From the cell containing the given text, extract its center point as (X, Y) coordinate. 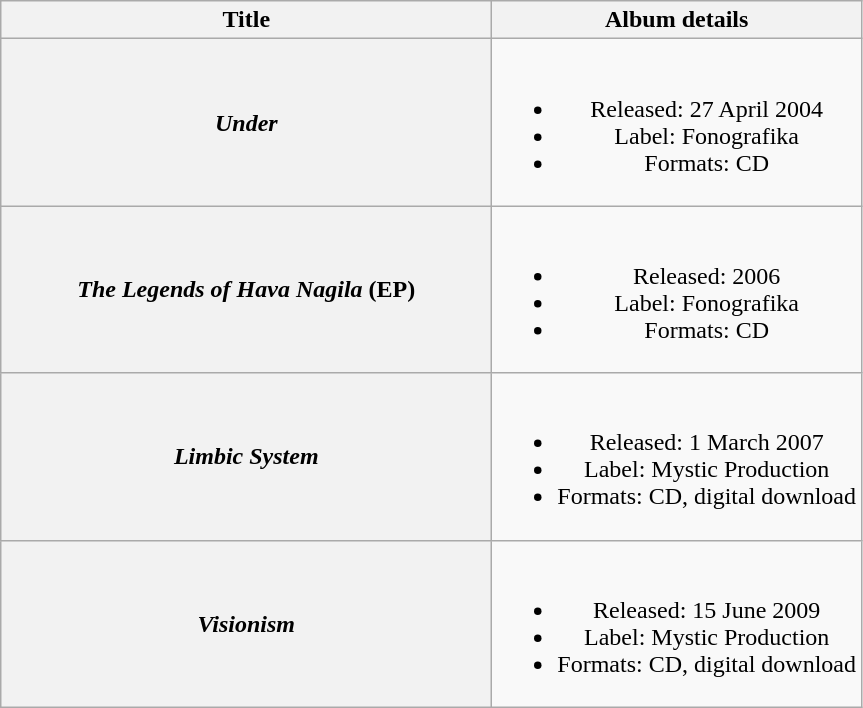
Released: 27 April 2004Label: FonografikaFormats: CD (677, 122)
Released: 15 June 2009Label: Mystic ProductionFormats: CD, digital download (677, 624)
Title (246, 20)
Limbic System (246, 456)
Visionism (246, 624)
Under (246, 122)
The Legends of Hava Nagila (EP) (246, 290)
Album details (677, 20)
Released: 2006Label: FonografikaFormats: CD (677, 290)
Released: 1 March 2007Label: Mystic ProductionFormats: CD, digital download (677, 456)
